Scan for the cell matching the given text and deliver its (X, Y) coordinate at center. 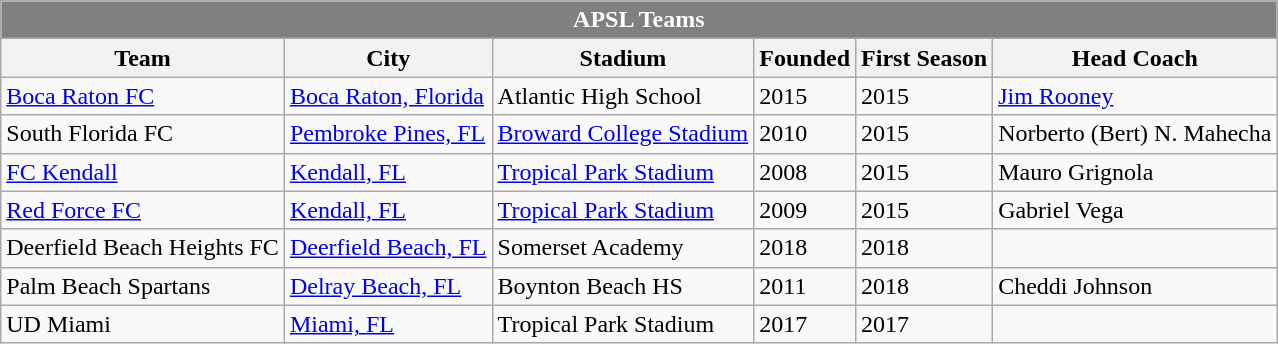
Norberto (Bert) N. Mahecha (1135, 134)
Palm Beach Spartans (143, 286)
Mauro Grignola (1135, 172)
Deerfield Beach Heights FC (143, 248)
Gabriel Vega (1135, 210)
2008 (805, 172)
2009 (805, 210)
South Florida FC (143, 134)
Miami, FL (388, 324)
City (388, 58)
Boynton Beach HS (623, 286)
Deerfield Beach, FL (388, 248)
UD Miami (143, 324)
Broward College Stadium (623, 134)
Boca Raton, Florida (388, 96)
Team (143, 58)
Boca Raton FC (143, 96)
2010 (805, 134)
Founded (805, 58)
Delray Beach, FL (388, 286)
Jim Rooney (1135, 96)
Cheddi Johnson (1135, 286)
Stadium (623, 58)
Head Coach (1135, 58)
Pembroke Pines, FL (388, 134)
First Season (924, 58)
Red Force FC (143, 210)
APSL Teams (639, 20)
Atlantic High School (623, 96)
FC Kendall (143, 172)
Somerset Academy (623, 248)
2011 (805, 286)
